Return the (X, Y) coordinate for the center point of the cell that contains the specified text.  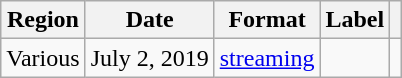
streaming (267, 58)
Date (150, 20)
Label (355, 20)
Format (267, 20)
Various (43, 58)
Region (43, 20)
July 2, 2019 (150, 58)
